Locate the cell with the specified text and output its (x, y) center coordinate. 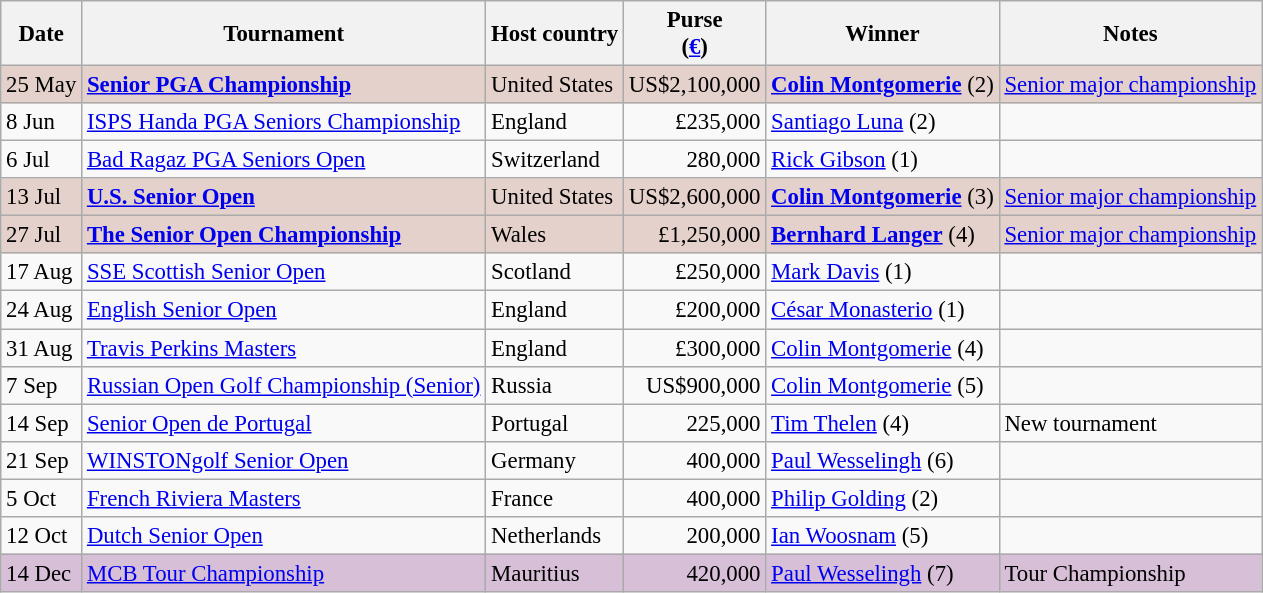
27 Jul (42, 235)
Mauritius (555, 573)
US$900,000 (695, 385)
Senior Open de Portugal (284, 423)
Portugal (555, 423)
Scotland (555, 273)
Colin Montgomerie (3) (882, 197)
Germany (555, 460)
Senior PGA Championship (284, 85)
£1,250,000 (695, 235)
14 Sep (42, 423)
£250,000 (695, 273)
Tournament (284, 34)
17 Aug (42, 273)
ISPS Handa PGA Seniors Championship (284, 122)
21 Sep (42, 460)
5 Oct (42, 498)
Winner (882, 34)
14 Dec (42, 573)
New tournament (1130, 423)
24 Aug (42, 310)
France (555, 498)
6 Jul (42, 160)
Switzerland (555, 160)
Russia (555, 385)
31 Aug (42, 348)
Colin Montgomerie (2) (882, 85)
French Riviera Masters (284, 498)
7 Sep (42, 385)
Tim Thelen (4) (882, 423)
£200,000 (695, 310)
Ian Woosnam (5) (882, 536)
Netherlands (555, 536)
Colin Montgomerie (4) (882, 348)
Paul Wesselingh (6) (882, 460)
US$2,600,000 (695, 197)
Philip Golding (2) (882, 498)
U.S. Senior Open (284, 197)
Dutch Senior Open (284, 536)
8 Jun (42, 122)
Mark Davis (1) (882, 273)
£235,000 (695, 122)
US$2,100,000 (695, 85)
Paul Wesselingh (7) (882, 573)
WINSTONgolf Senior Open (284, 460)
200,000 (695, 536)
Travis Perkins Masters (284, 348)
SSE Scottish Senior Open (284, 273)
English Senior Open (284, 310)
Bernhard Langer (4) (882, 235)
Rick Gibson (1) (882, 160)
25 May (42, 85)
César Monasterio (1) (882, 310)
£300,000 (695, 348)
Wales (555, 235)
420,000 (695, 573)
Host country (555, 34)
225,000 (695, 423)
The Senior Open Championship (284, 235)
Colin Montgomerie (5) (882, 385)
13 Jul (42, 197)
Bad Ragaz PGA Seniors Open (284, 160)
280,000 (695, 160)
Date (42, 34)
Purse(€) (695, 34)
Santiago Luna (2) (882, 122)
12 Oct (42, 536)
MCB Tour Championship (284, 573)
Russian Open Golf Championship (Senior) (284, 385)
Tour Championship (1130, 573)
Notes (1130, 34)
